From the cell containing the given text, extract its center point as [X, Y] coordinate. 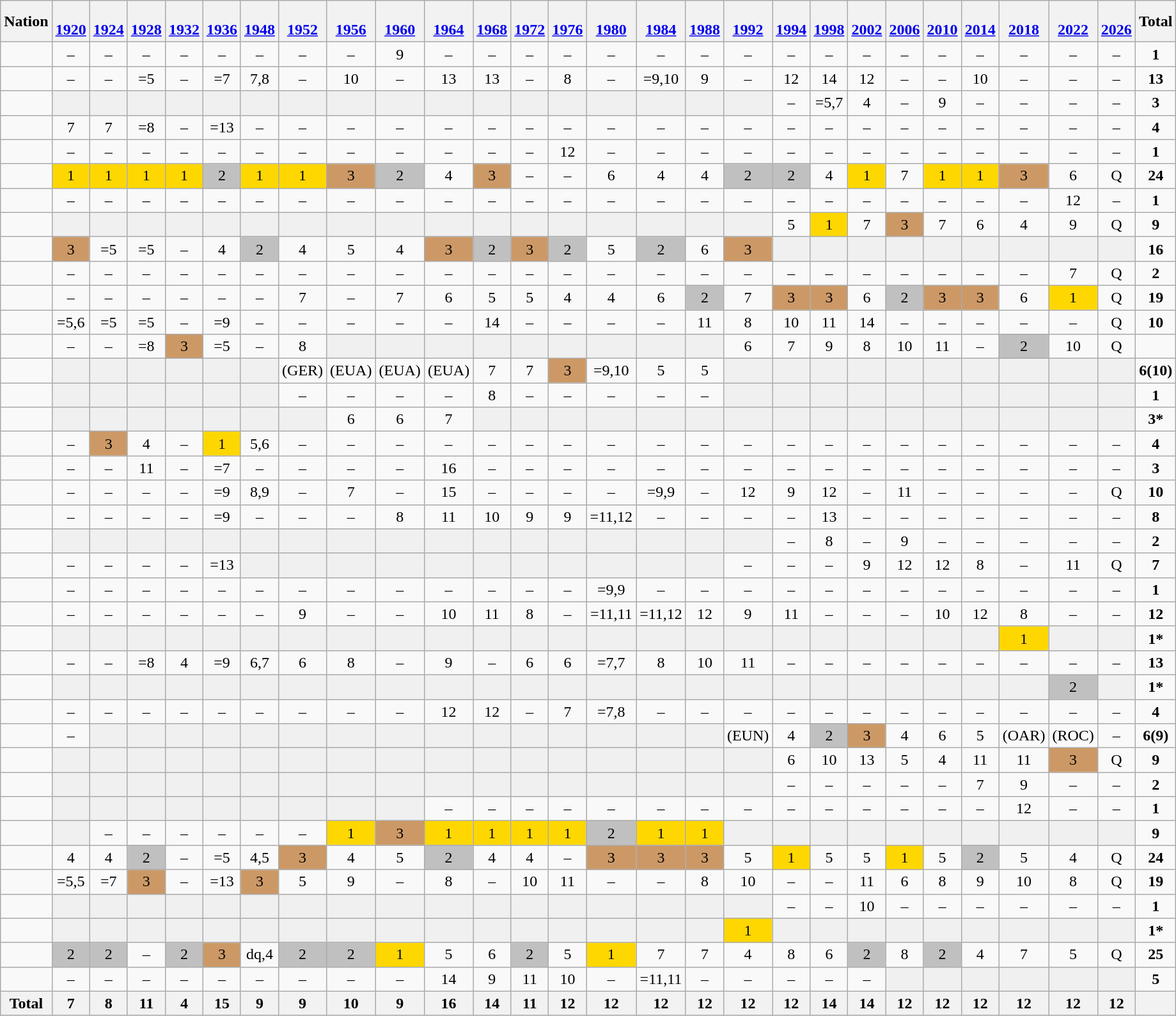
1980 [611, 22]
7,8 [260, 79]
4,5 [260, 857]
1952 [303, 22]
1984 [661, 22]
1920 [70, 22]
2010 [943, 22]
2018 [1024, 22]
2014 [980, 22]
dq,4 [260, 955]
1960 [400, 22]
1976 [568, 22]
2022 [1073, 22]
=5,6 [70, 322]
3* [1156, 419]
(EUN) [748, 736]
(GER) [303, 371]
Nation [26, 22]
1932 [184, 22]
5,6 [260, 444]
1936 [221, 22]
25 [1156, 955]
2002 [867, 22]
=5,7 [829, 103]
=7,8 [611, 712]
1924 [109, 22]
8,9 [260, 492]
(OAR) [1024, 736]
2026 [1117, 22]
1998 [829, 22]
=7,7 [611, 662]
1972 [529, 22]
(ROC) [1073, 736]
1948 [260, 22]
1968 [492, 22]
2006 [904, 22]
1992 [748, 22]
1964 [448, 22]
=5,5 [70, 882]
1956 [351, 22]
6,7 [260, 662]
1988 [705, 22]
1928 [146, 22]
6(10) [1156, 371]
1994 [792, 22]
6(9) [1156, 736]
